Return the (X, Y) coordinate for the center point of the cell that contains the specified text.  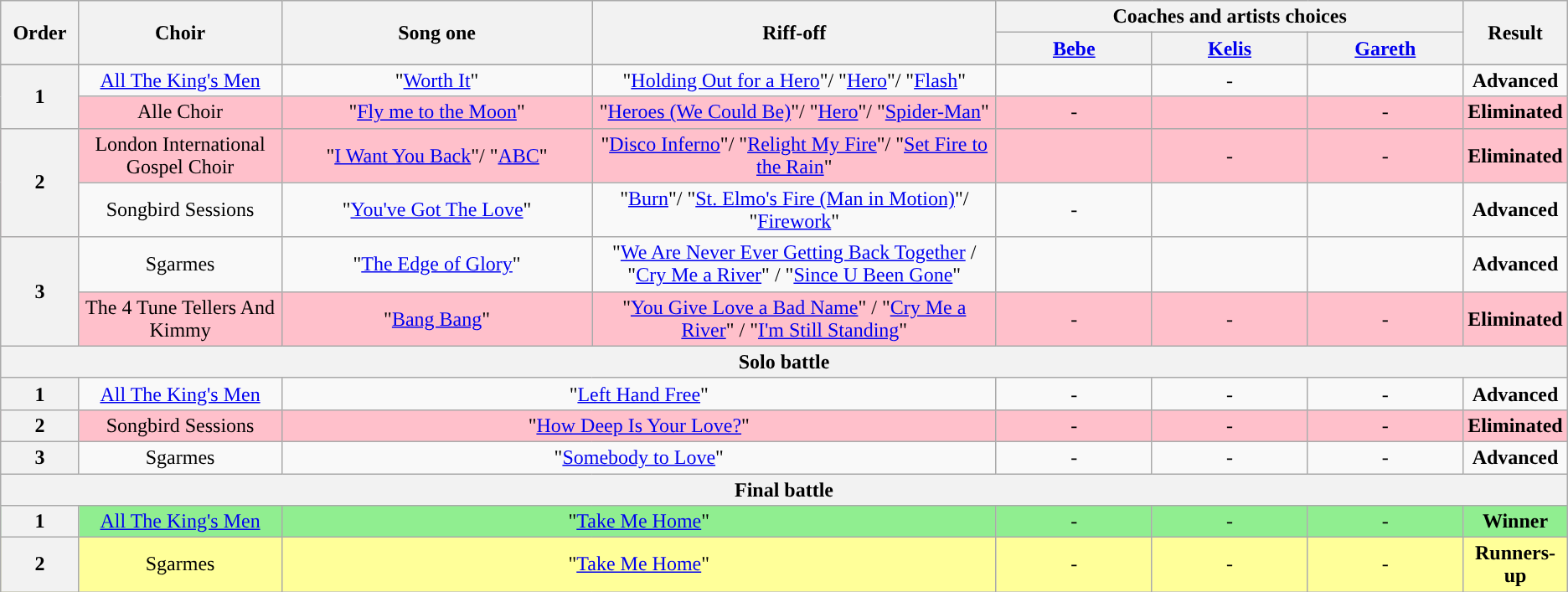
Winner (1515, 522)
Final battle (784, 490)
"Worth It" (437, 80)
Order (40, 33)
Gareth (1385, 49)
"You Give Love a Bad Name" / "Cry Me a River" / "I'm Still Standing" (794, 318)
Alle Choir (180, 112)
Riff-off (794, 33)
"Burn"/ "St. Elmo's Fire (Man in Motion)"/ "Firework" (794, 209)
Solo battle (784, 362)
Coaches and artists choices (1230, 17)
"We Are Never Ever Getting Back Together / "Cry Me a River" / "Since U Been Gone" (794, 265)
The 4 Tune Tellers And Kimmy (180, 318)
"The Edge of Glory" (437, 265)
"Left Hand Free" (638, 394)
"Fly me to the Moon" (437, 112)
"I Want You Back"/ "ABC" (437, 156)
Choir (180, 33)
Bebe (1074, 49)
"Somebody to Love" (638, 457)
Runners-up (1515, 564)
Kelis (1230, 49)
"Holding Out for a Hero"/ "Hero"/ "Flash" (794, 80)
Song one (437, 33)
"How Deep Is Your Love?" (638, 425)
London International Gospel Choir (180, 156)
"Bang Bang" (437, 318)
Result (1515, 33)
"Disco Inferno"/ "Relight My Fire"/ "Set Fire to the Rain" (794, 156)
"You've Got The Love" (437, 209)
"Heroes (We Could Be)"/ "Hero"/ "Spider-Man" (794, 112)
